Find where the given text appears and provide that cell's center as [x, y] coordinate. 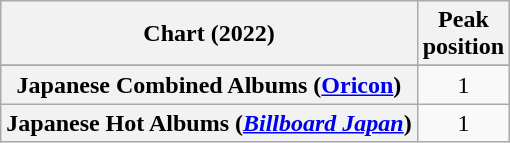
Peakposition [463, 34]
Chart (2022) [209, 34]
Japanese Combined Albums (Oricon) [209, 85]
Japanese Hot Albums (Billboard Japan) [209, 123]
